Extract the [x, y] coordinate from the center of the cell holding the provided text.  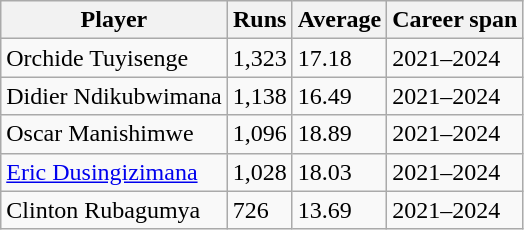
1,323 [260, 58]
1,096 [260, 134]
16.49 [340, 96]
Eric Dusingizimana [114, 172]
Orchide Tuyisenge [114, 58]
1,028 [260, 172]
Runs [260, 20]
17.18 [340, 58]
726 [260, 210]
Didier Ndikubwimana [114, 96]
18.03 [340, 172]
13.69 [340, 210]
Player [114, 20]
Clinton Rubagumya [114, 210]
Oscar Manishimwe [114, 134]
Average [340, 20]
1,138 [260, 96]
Career span [455, 20]
18.89 [340, 134]
